Find where the given text appears and provide that cell's center as (x, y) coordinate. 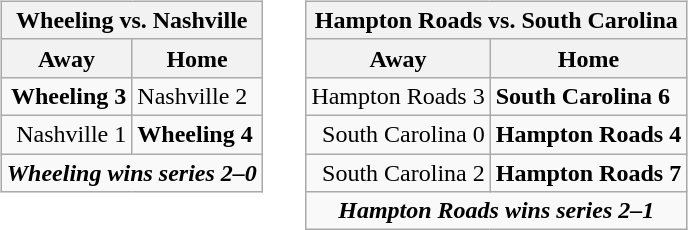
Hampton Roads vs. South Carolina (496, 20)
Wheeling wins series 2–0 (132, 173)
Wheeling 4 (198, 134)
Hampton Roads 3 (398, 96)
Nashville 2 (198, 96)
Wheeling 3 (66, 96)
Hampton Roads 4 (588, 134)
Hampton Roads wins series 2–1 (496, 211)
Nashville 1 (66, 134)
South Carolina 0 (398, 134)
Wheeling vs. Nashville (132, 20)
South Carolina 6 (588, 96)
Hampton Roads 7 (588, 173)
South Carolina 2 (398, 173)
